Capture the cell that displays the provided text and extract its (X, Y) central coordinate. 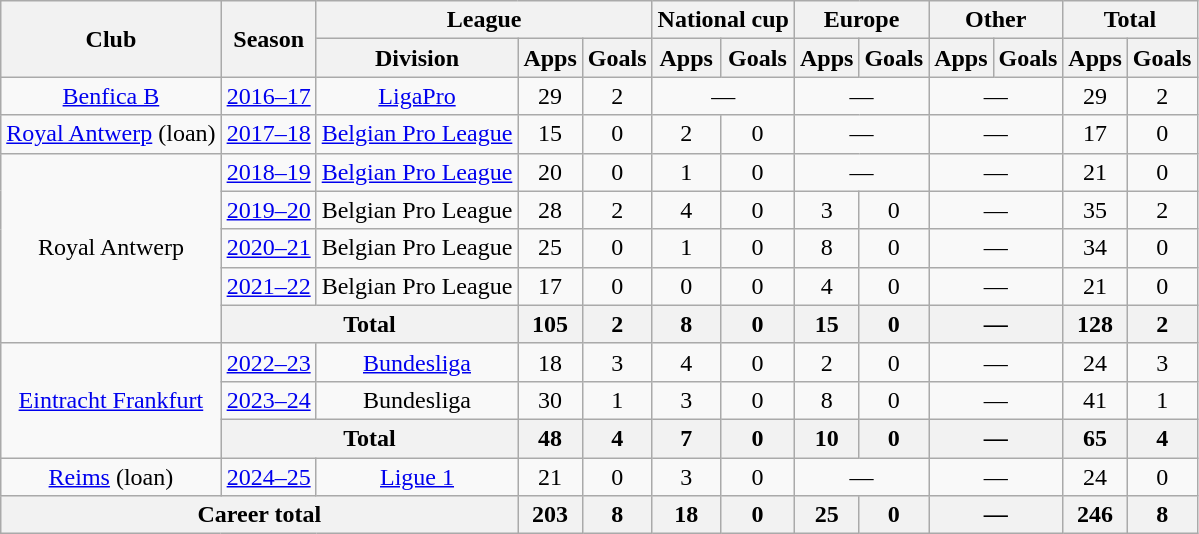
LigaPro (417, 96)
Eintracht Frankfurt (111, 400)
2022–23 (268, 362)
Career total (260, 515)
105 (550, 324)
7 (686, 438)
2016–17 (268, 96)
34 (1095, 248)
Benfica B (111, 96)
League (484, 20)
2019–20 (268, 210)
48 (550, 438)
Division (417, 58)
Other (996, 20)
246 (1095, 515)
65 (1095, 438)
Royal Antwerp (111, 248)
10 (826, 438)
2018–19 (268, 172)
Club (111, 39)
Europe (861, 20)
Season (268, 39)
2017–18 (268, 134)
National cup (723, 20)
35 (1095, 210)
2024–25 (268, 477)
30 (550, 400)
Ligue 1 (417, 477)
128 (1095, 324)
2020–21 (268, 248)
Royal Antwerp (loan) (111, 134)
28 (550, 210)
2023–24 (268, 400)
20 (550, 172)
Reims (loan) (111, 477)
41 (1095, 400)
203 (550, 515)
2021–22 (268, 286)
